Search for the cell housing the specified text and yield its [x, y] center coordinate. 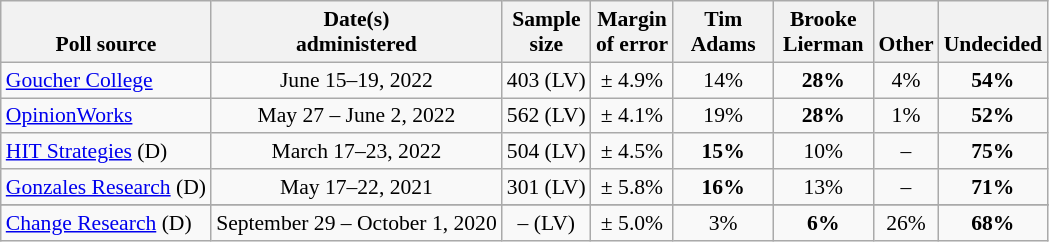
14% [723, 80]
4% [906, 80]
26% [906, 223]
± 5.8% [632, 187]
16% [723, 187]
6% [823, 223]
Gonzales Research (D) [106, 187]
OpinionWorks [106, 116]
19% [723, 116]
301 (LV) [546, 187]
May 27 – June 2, 2022 [356, 116]
Goucher College [106, 80]
Marginof error [632, 32]
Poll source [106, 32]
68% [993, 223]
15% [723, 152]
± 5.0% [632, 223]
1% [906, 116]
3% [723, 223]
13% [823, 187]
June 15–19, 2022 [356, 80]
Other [906, 32]
504 (LV) [546, 152]
May 17–22, 2021 [356, 187]
Undecided [993, 32]
± 4.1% [632, 116]
September 29 – October 1, 2020 [356, 223]
TimAdams [723, 32]
March 17–23, 2022 [356, 152]
± 4.5% [632, 152]
75% [993, 152]
BrookeLierman [823, 32]
71% [993, 187]
– (LV) [546, 223]
Samplesize [546, 32]
Date(s)administered [356, 32]
10% [823, 152]
Change Research (D) [106, 223]
403 (LV) [546, 80]
HIT Strategies (D) [106, 152]
562 (LV) [546, 116]
54% [993, 80]
± 4.9% [632, 80]
52% [993, 116]
